Detect which cell encompasses the target text, then output its [X, Y] center coordinate. 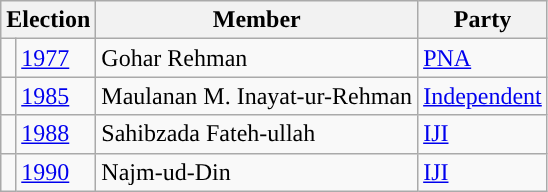
Member [257, 20]
Election [48, 20]
Independent [483, 96]
Party [483, 20]
Sahibzada Fateh-ullah [257, 134]
1977 [56, 58]
Maulanan M. Inayat-ur-Rehman [257, 96]
Najm-ud-Din [257, 172]
PNA [483, 58]
1990 [56, 172]
1985 [56, 96]
1988 [56, 134]
Gohar Rehman [257, 58]
